Capture the cell that displays the provided text and extract its (x, y) central coordinate. 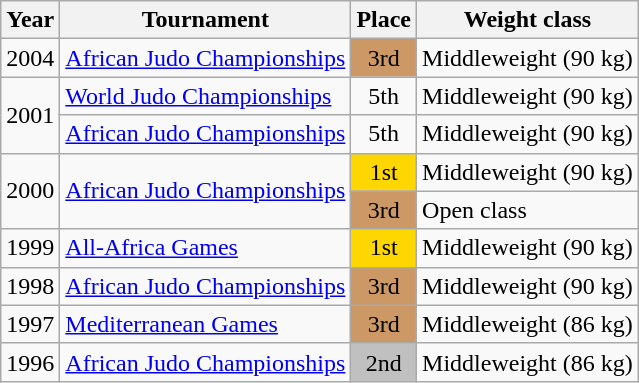
Year (30, 20)
Mediterranean Games (206, 324)
World Judo Championships (206, 96)
1998 (30, 286)
2001 (30, 115)
2nd (384, 362)
1999 (30, 248)
2000 (30, 191)
Weight class (528, 20)
Open class (528, 210)
All-Africa Games (206, 248)
1997 (30, 324)
2004 (30, 58)
Tournament (206, 20)
1996 (30, 362)
Place (384, 20)
